For the text-containing cell, return its midpoint in (X, Y) coordinate format. 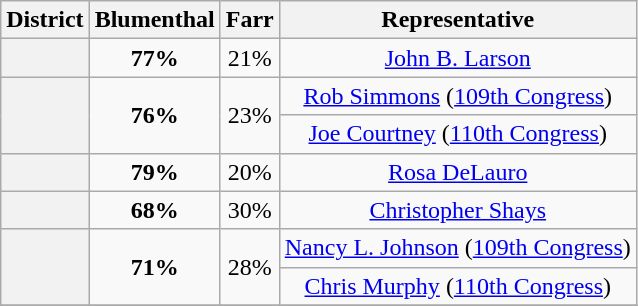
Christopher Shays (458, 210)
Joe Courtney (110th Congress) (458, 134)
John B. Larson (458, 58)
77% (154, 58)
Representative (458, 20)
30% (250, 210)
Rosa DeLauro (458, 172)
68% (154, 210)
79% (154, 172)
District (45, 20)
Blumenthal (154, 20)
Nancy L. Johnson (109th Congress) (458, 248)
28% (250, 267)
Farr (250, 20)
Rob Simmons (109th Congress) (458, 96)
Chris Murphy (110th Congress) (458, 286)
23% (250, 115)
71% (154, 267)
76% (154, 115)
21% (250, 58)
20% (250, 172)
